Capture the cell that displays the provided text and extract its [X, Y] central coordinate. 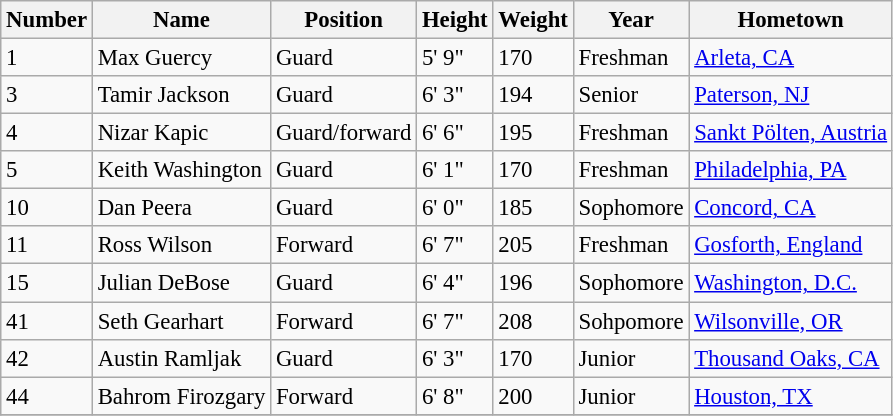
6' 8" [455, 396]
Tamir Jackson [181, 95]
42 [47, 358]
Nizar Kapic [181, 133]
208 [533, 321]
6' 4" [455, 283]
Washington, D.C. [791, 283]
Weight [533, 20]
Seth Gearhart [181, 321]
196 [533, 283]
Name [181, 20]
Concord, CA [791, 208]
10 [47, 208]
194 [533, 95]
Bahrom Firozgary [181, 396]
Number [47, 20]
Gosforth, England [791, 245]
Houston, TX [791, 396]
Keith Washington [181, 170]
41 [47, 321]
3 [47, 95]
Austin Ramljak [181, 358]
Philadelphia, PA [791, 170]
Ross Wilson [181, 245]
Height [455, 20]
6' 0" [455, 208]
5 [47, 170]
4 [47, 133]
Hometown [791, 20]
15 [47, 283]
6' 1" [455, 170]
Sohpomore [631, 321]
185 [533, 208]
Dan Peera [181, 208]
Guard/forward [344, 133]
44 [47, 396]
200 [533, 396]
6' 6" [455, 133]
205 [533, 245]
Senior [631, 95]
Julian DeBose [181, 283]
Arleta, CA [791, 58]
Max Guercy [181, 58]
195 [533, 133]
11 [47, 245]
5' 9" [455, 58]
1 [47, 58]
Wilsonville, OR [791, 321]
Thousand Oaks, CA [791, 358]
Paterson, NJ [791, 95]
Position [344, 20]
Year [631, 20]
Sankt Pölten, Austria [791, 133]
